Return (x, y) of the center of cell containing provided text 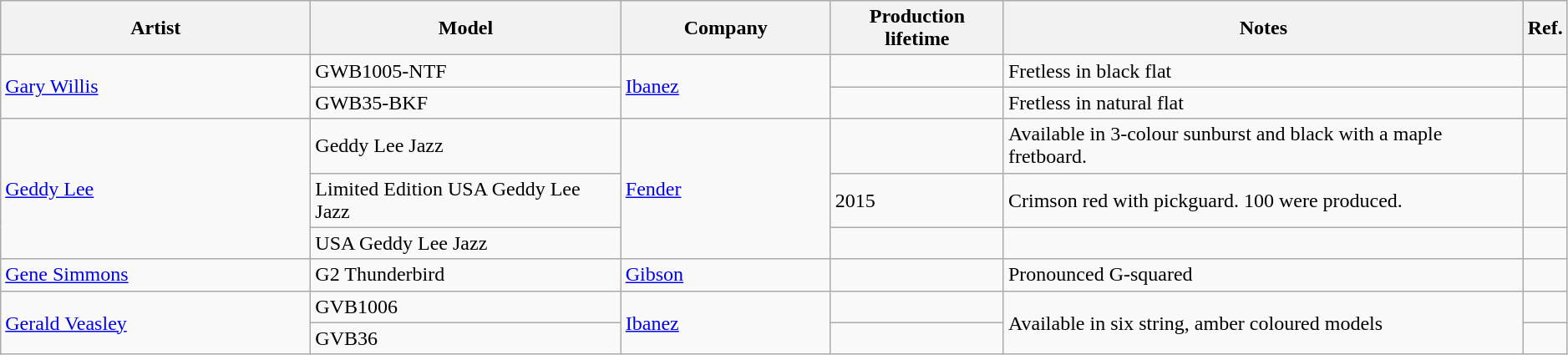
USA Geddy Lee Jazz (466, 243)
Geddy Lee Jazz (466, 145)
G2 Thunderbird (466, 275)
2015 (917, 200)
Fender (725, 189)
GVB36 (466, 338)
Ref. (1545, 28)
Notes (1263, 28)
Artist (155, 28)
Gibson (725, 275)
Fretless in natural flat (1263, 103)
Available in 3-colour sunburst and black with a maple fretboard. (1263, 145)
Company (725, 28)
Crimson red with pickguard. 100 were produced. (1263, 200)
Production lifetime (917, 28)
Geddy Lee (155, 189)
Available in six string, amber coloured models (1263, 322)
Fretless in black flat (1263, 71)
Gene Simmons (155, 275)
GWB35-BKF (466, 103)
GVB1006 (466, 307)
Limited Edition USA Geddy Lee Jazz (466, 200)
Gerald Veasley (155, 322)
Model (466, 28)
Pronounced G-squared (1263, 275)
GWB1005-NTF (466, 71)
Gary Willis (155, 87)
